For the text-containing cell, return its midpoint in (x, y) coordinate format. 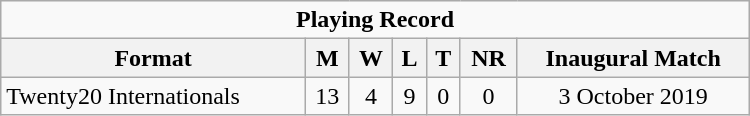
9 (410, 96)
4 (371, 96)
Format (154, 58)
Inaugural Match (633, 58)
W (371, 58)
13 (327, 96)
NR (488, 58)
T (443, 58)
Twenty20 Internationals (154, 96)
Playing Record (375, 20)
L (410, 58)
3 October 2019 (633, 96)
M (327, 58)
